Provide the (x, y) coordinate of the cell's center where the given text is located.  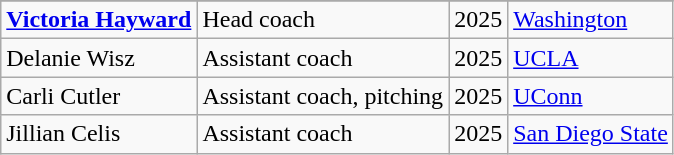
Head coach (323, 20)
Delanie Wisz (99, 58)
San Diego State (591, 134)
Washington (591, 20)
Assistant coach, pitching (323, 96)
UCLA (591, 58)
Carli Cutler (99, 96)
Victoria Hayward (99, 20)
UConn (591, 96)
Jillian Celis (99, 134)
